Determine the [x, y] coordinate at the center of the cell enclosing the given text.  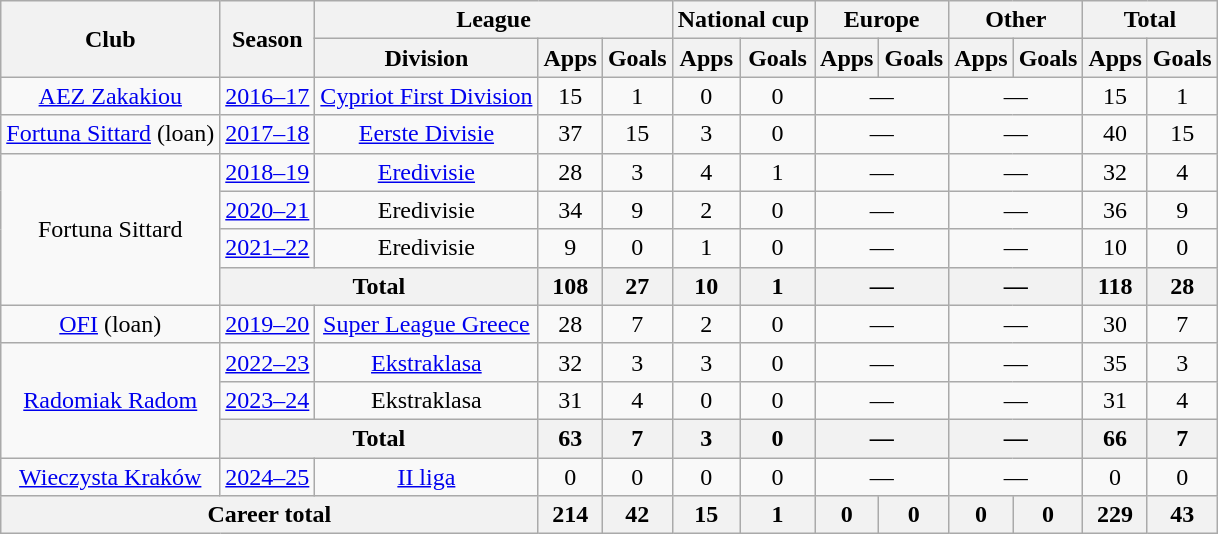
27 [637, 286]
214 [570, 515]
2017–18 [268, 134]
42 [637, 515]
2024–25 [268, 477]
OFI (loan) [110, 324]
Division [426, 58]
Season [268, 39]
League [494, 20]
2018–19 [268, 172]
Radomiak Radom [110, 400]
36 [1115, 210]
Other [1016, 20]
2019–20 [268, 324]
66 [1115, 438]
2023–24 [268, 400]
2022–23 [268, 362]
Club [110, 39]
2020–21 [268, 210]
II liga [426, 477]
2021–22 [268, 248]
30 [1115, 324]
37 [570, 134]
National cup [743, 20]
34 [570, 210]
118 [1115, 286]
43 [1182, 515]
Europe [882, 20]
Eerste Divisie [426, 134]
Cypriot First Division [426, 96]
40 [1115, 134]
Super League Greece [426, 324]
AEZ Zakakiou [110, 96]
Career total [270, 515]
108 [570, 286]
Fortuna Sittard (loan) [110, 134]
63 [570, 438]
Wieczysta Kraków [110, 477]
35 [1115, 362]
229 [1115, 515]
2016–17 [268, 96]
Fortuna Sittard [110, 229]
